Detect which cell encompasses the target text, then output its (X, Y) center coordinate. 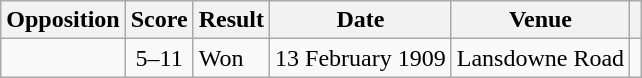
Venue (540, 20)
5–11 (159, 58)
Score (159, 20)
Result (231, 20)
Won (231, 58)
Lansdowne Road (540, 58)
Opposition (63, 20)
13 February 1909 (361, 58)
Date (361, 20)
